Return the (x, y) coordinate for the center point of the cell that contains the specified text.  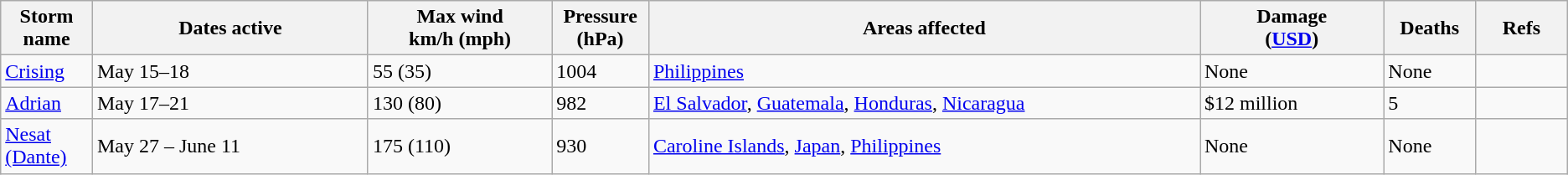
Crising (47, 71)
Pressure(hPa) (601, 28)
Dates active (230, 28)
May 17–21 (230, 103)
Caroline Islands, Japan, Philippines (924, 146)
May 15–18 (230, 71)
55 (35) (459, 71)
El Salvador, Guatemala, Honduras, Nicaragua (924, 103)
Philippines (924, 71)
Refs (1521, 28)
1004 (601, 71)
Max windkm/h (mph) (459, 28)
175 (110) (459, 146)
Damage(USD) (1292, 28)
982 (601, 103)
Storm name (47, 28)
Nesat (Dante) (47, 146)
930 (601, 146)
Areas affected (924, 28)
5 (1430, 103)
Deaths (1430, 28)
130 (80) (459, 103)
Adrian (47, 103)
$12 million (1292, 103)
May 27 – June 11 (230, 146)
